Provide the [X, Y] coordinate of the cell's center where the given text is located.  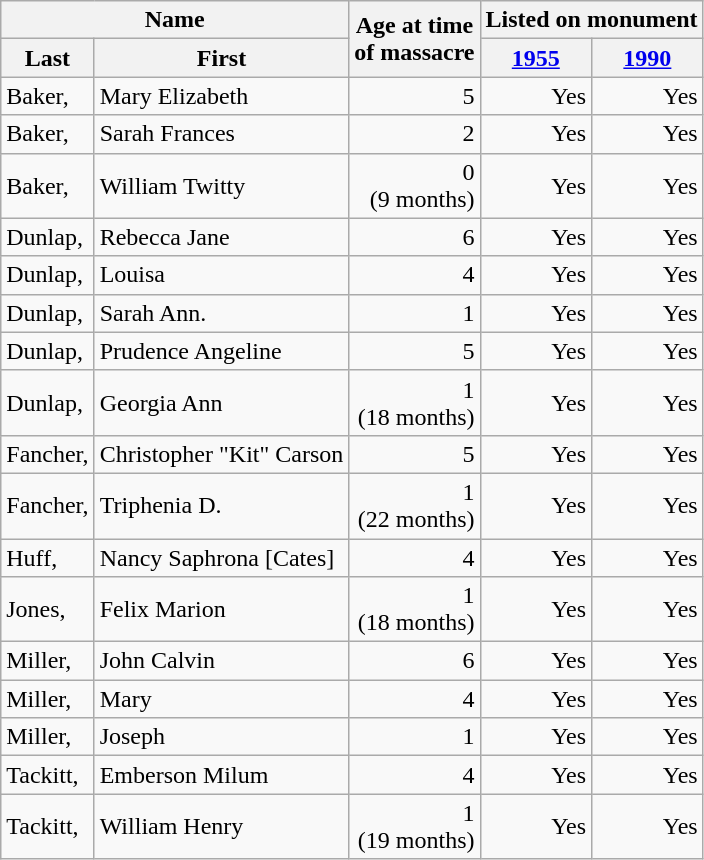
Mary [222, 699]
0(9 months) [414, 186]
Name [175, 20]
Louisa [222, 275]
First [222, 58]
Georgia Ann [222, 402]
Felix Marion [222, 610]
Emberson Milum [222, 775]
Huff, [48, 557]
2 [414, 134]
1955 [536, 58]
William Henry [222, 826]
John Calvin [222, 661]
Triphenia D. [222, 506]
Listed on monument [592, 20]
Joseph [222, 737]
1(19 months) [414, 826]
Age at timeof massacre [414, 39]
Sarah Frances [222, 134]
Jones, [48, 610]
1(22 months) [414, 506]
1990 [648, 58]
Sarah Ann. [222, 313]
Nancy Saphrona [Cates] [222, 557]
Last [48, 58]
Rebecca Jane [222, 237]
Mary Elizabeth [222, 96]
Prudence Angeline [222, 351]
Christopher "Kit" Carson [222, 454]
William Twitty [222, 186]
